For the text-containing cell, return its midpoint in [X, Y] coordinate format. 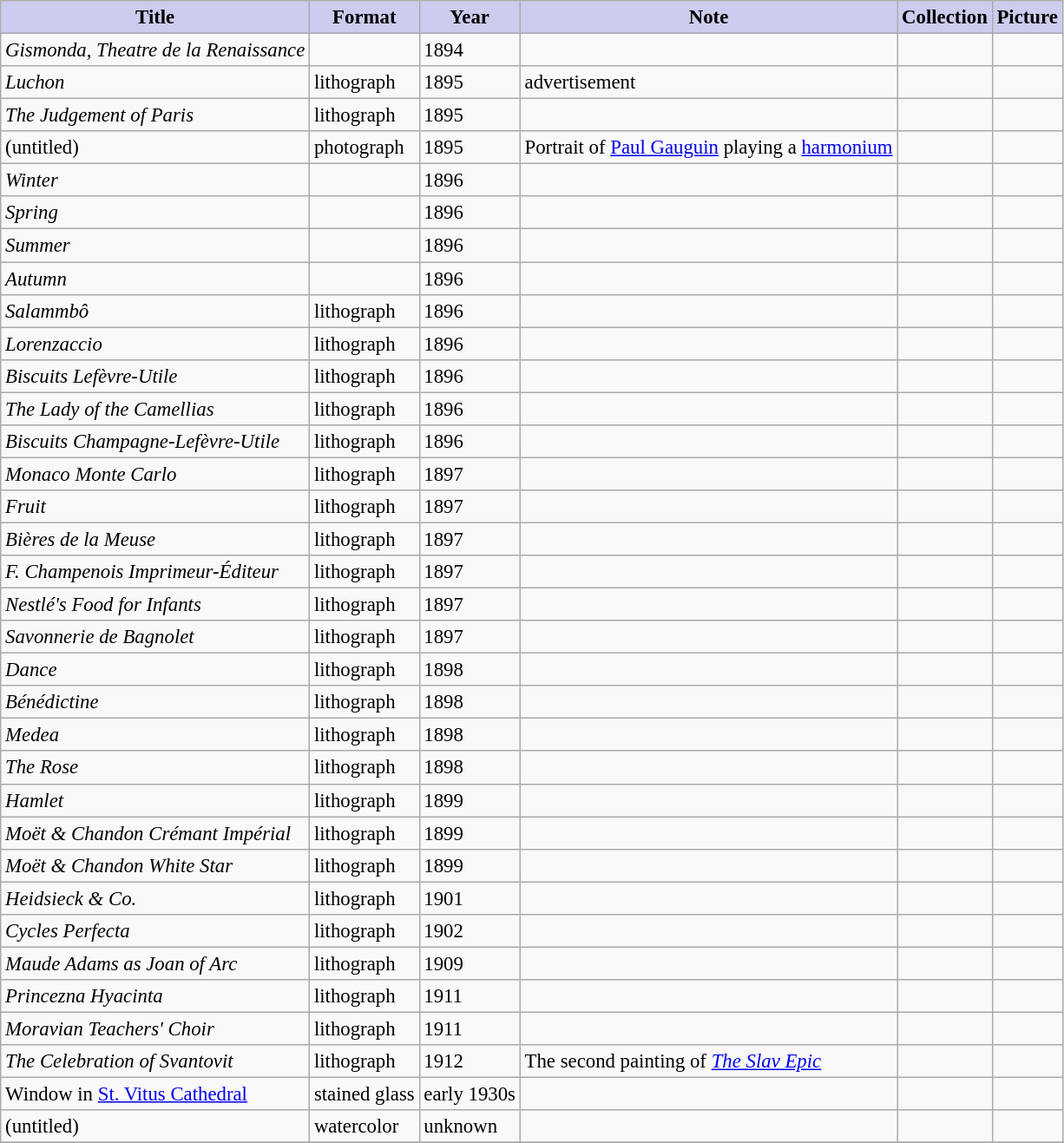
1912 [470, 1061]
Monaco Monte Carlo [155, 474]
Biscuits Lefèvre-Utile [155, 376]
Luchon [155, 82]
The second painting of The Slav Epic [708, 1061]
The Judgement of Paris [155, 115]
F. Champenois Imprimeur-Éditeur [155, 572]
Biscuits Champagne-Lefèvre-Utile [155, 442]
Title [155, 17]
The Celebration of Svantovit [155, 1061]
Lorenzaccio [155, 344]
The Lady of the Camellias [155, 409]
Autumn [155, 279]
Picture [1028, 17]
The Rose [155, 768]
Savonnerie de Bagnolet [155, 637]
Cycles Perfecta [155, 931]
Dance [155, 670]
Portrait of Paul Gauguin playing a harmonium [708, 148]
unknown [470, 1127]
Princezna Hyacinta [155, 996]
1909 [470, 963]
Medea [155, 735]
Moravian Teachers' Choir [155, 1028]
Spring [155, 213]
Heidsieck & Co. [155, 898]
1902 [470, 931]
Hamlet [155, 800]
Bières de la Meuse [155, 539]
Bénédictine [155, 702]
1901 [470, 898]
Winter [155, 181]
Fruit [155, 507]
advertisement [708, 82]
Year [470, 17]
watercolor [365, 1127]
Moët & Chandon Crémant Impérial [155, 833]
Summer [155, 246]
Note [708, 17]
Moët & Chandon White Star [155, 865]
Collection [944, 17]
early 1930s [470, 1094]
photograph [365, 148]
stained glass [365, 1094]
Format [365, 17]
Gismonda, Theatre de la Renaissance [155, 50]
Maude Adams as Joan of Arc [155, 963]
Salammbô [155, 311]
1894 [470, 50]
Nestlé's Food for Infants [155, 605]
Window in St. Vitus Cathedral [155, 1094]
